Output the (x, y) coordinate of the center of the cell containing the given text.  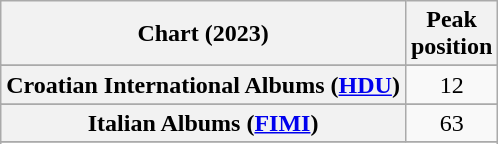
Peakposition (451, 34)
Chart (2023) (204, 34)
12 (451, 85)
Croatian International Albums (HDU) (204, 85)
Italian Albums (FIMI) (204, 123)
63 (451, 123)
